Extract the [x, y] coordinate from the center of the cell holding the provided text.  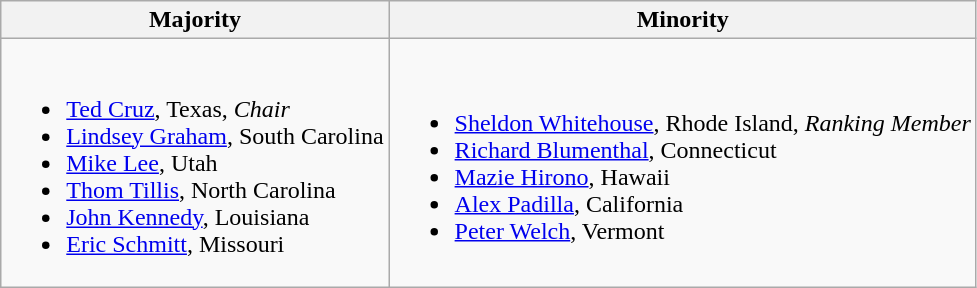
Minority [682, 20]
Sheldon Whitehouse, Rhode Island, Ranking MemberRichard Blumenthal, ConnecticutMazie Hirono, HawaiiAlex Padilla, CaliforniaPeter Welch, Vermont [682, 163]
Ted Cruz, Texas, ChairLindsey Graham, South CarolinaMike Lee, UtahThom Tillis, North CarolinaJohn Kennedy, LouisianaEric Schmitt, Missouri [195, 163]
Majority [195, 20]
